Return the (X, Y) coordinate for the center point of the cell that contains the specified text.  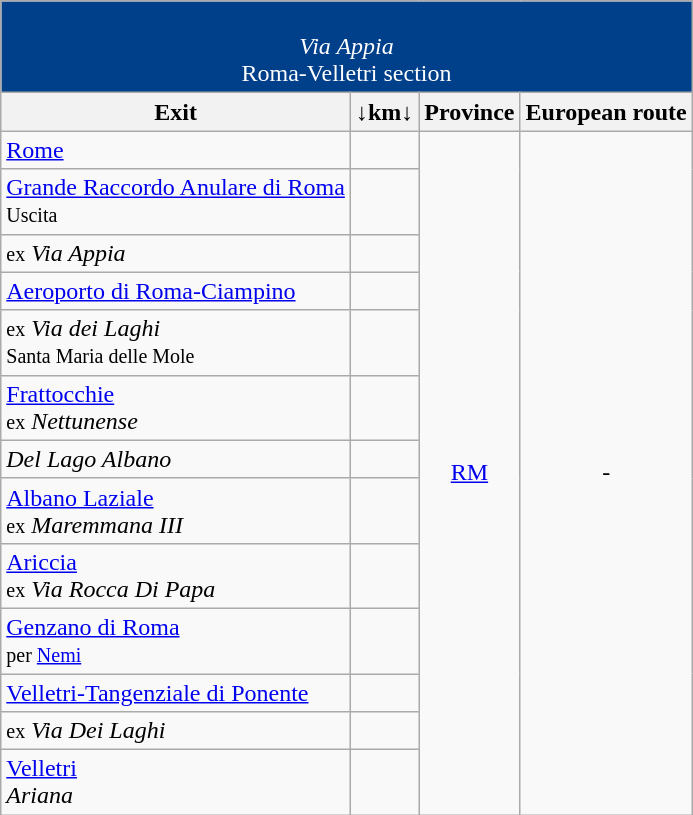
Province (470, 112)
Exit (176, 112)
Rome (176, 150)
Velletri-Tangenziale di Ponente (176, 693)
ex Via Dei Laghi (176, 731)
- (606, 473)
Grande Raccordo Anulare di RomaUscita (176, 202)
ex Via dei Laghi Santa Maria delle Mole (176, 342)
Genzano di Roma per Nemi (176, 640)
European route (606, 112)
↓km↓ (384, 112)
Velletri Ariana (176, 782)
Albano Laziale ex Maremmana III (176, 510)
Via AppiaRoma-Velletri section (347, 47)
Frattocchieex Nettunense (176, 408)
Del Lago Albano (176, 459)
Ariccia ex Via Rocca Di Papa (176, 576)
Aeroporto di Roma-Ciampino (176, 291)
RM (470, 473)
ex Via Appia (176, 253)
